Detect which cell encompasses the target text, then output its (x, y) center coordinate. 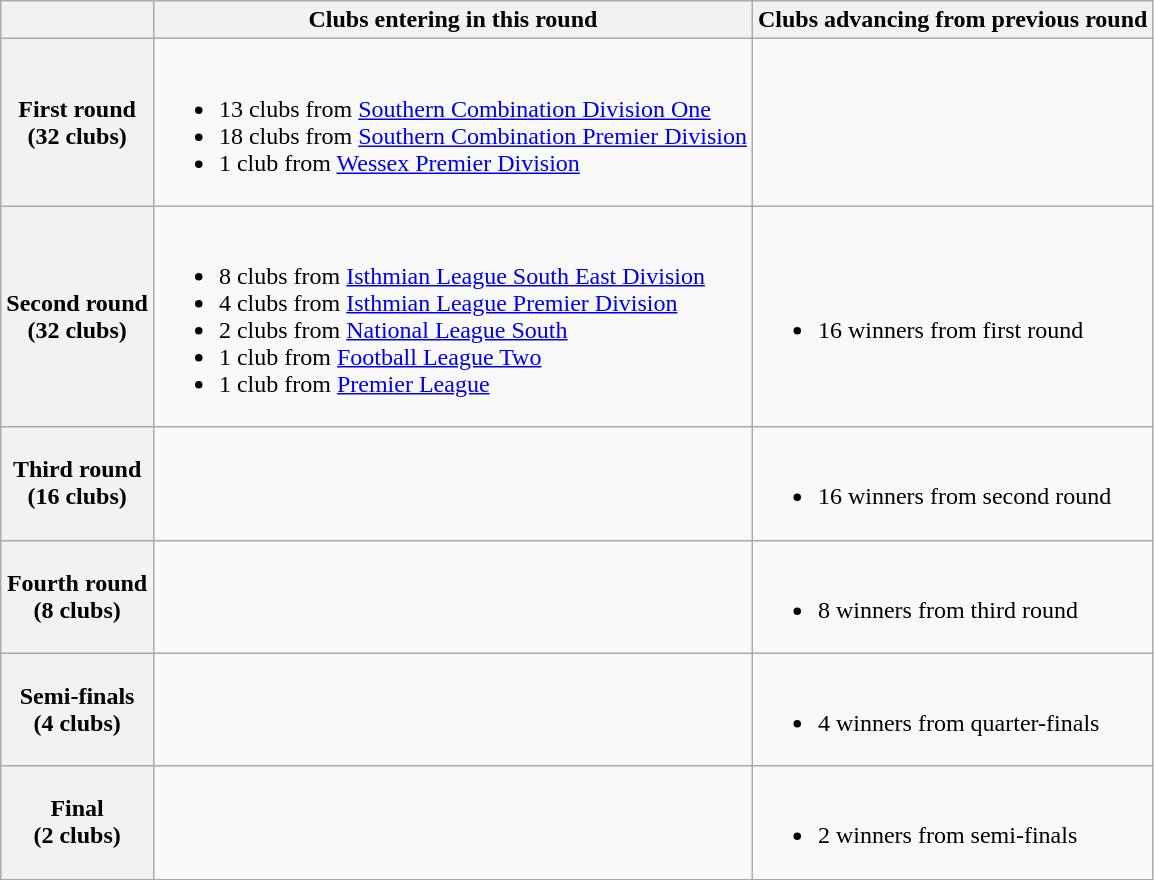
Clubs advancing from previous round (952, 20)
Second round(32 clubs) (78, 316)
Third round(16 clubs) (78, 484)
Final(2 clubs) (78, 822)
16 winners from first round (952, 316)
Semi-finals(4 clubs) (78, 710)
4 winners from quarter-finals (952, 710)
Fourth round(8 clubs) (78, 596)
2 winners from semi-finals (952, 822)
Clubs entering in this round (452, 20)
First round(32 clubs) (78, 122)
16 winners from second round (952, 484)
8 winners from third round (952, 596)
13 clubs from Southern Combination Division One18 clubs from Southern Combination Premier Division1 club from Wessex Premier Division (452, 122)
